Output the [x, y] coordinate of the center of the cell containing the given text.  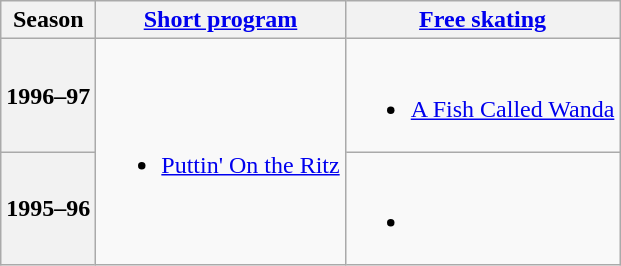
A Fish Called Wanda [482, 96]
Puttin' On the Ritz [220, 152]
1995–96 [48, 208]
Free skating [482, 20]
Season [48, 20]
Short program [220, 20]
1996–97 [48, 96]
